Capture the cell that displays the provided text and extract its (X, Y) central coordinate. 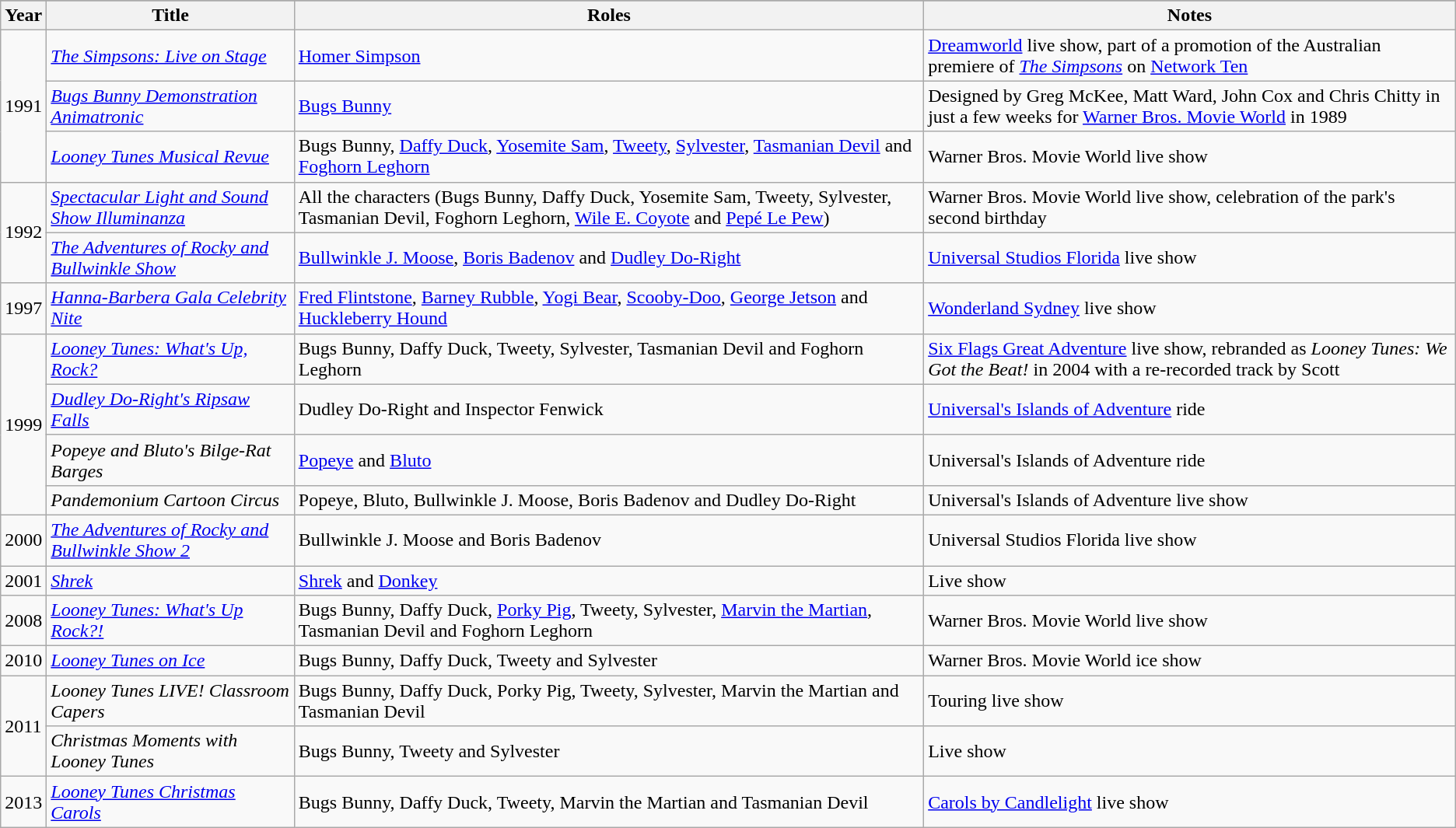
Looney Tunes on Ice (170, 661)
Bugs Bunny Demonstration Animatronic (170, 106)
All the characters (Bugs Bunny, Daffy Duck, Yosemite Sam, Tweety, Sylvester, Tasmanian Devil, Foghorn Leghorn, Wile E. Coyote and Pepé Le Pew) (608, 207)
Christmas Moments with Looney Tunes (170, 751)
1992 (23, 232)
The Adventures of Rocky and Bullwinkle Show (170, 258)
Year (23, 16)
Carols by Candlelight live show (1190, 802)
Warner Bros. Movie World live show, celebration of the park's second birthday (1190, 207)
Looney Tunes LIVE! Classroom Capers (170, 701)
Popeye, Bluto, Bullwinkle J. Moose, Boris Badenov and Dudley Do-Right (608, 500)
Bugs Bunny, Daffy Duck, Porky Pig, Tweety, Sylvester, Marvin the Martian and Tasmanian Devil (608, 701)
Shrek (170, 581)
The Adventures of Rocky and Bullwinkle Show 2 (170, 540)
Dudley Do-Right's Ripsaw Falls (170, 409)
Popeye and Bluto (608, 460)
Homer Simpson (608, 56)
1991 (23, 106)
Roles (608, 16)
Designed by Greg McKee, Matt Ward, John Cox and Chris Chitty in just a few weeks for Warner Bros. Movie World in 1989 (1190, 106)
Bugs Bunny, Daffy Duck, Tweety, Marvin the Martian and Tasmanian Devil (608, 802)
Wonderland Sydney live show (1190, 308)
2010 (23, 661)
Looney Tunes: What's Up, Rock? (170, 359)
Looney Tunes Musical Revue (170, 157)
Universal's Islands of Adventure live show (1190, 500)
2013 (23, 802)
Bugs Bunny, Daffy Duck, Yosemite Sam, Tweety, Sylvester, Tasmanian Devil and Foghorn Leghorn (608, 157)
2001 (23, 581)
2008 (23, 620)
Dreamworld live show, part of a promotion of the Australian premiere of The Simpsons on Network Ten (1190, 56)
Warner Bros. Movie World ice show (1190, 661)
Shrek and Donkey (608, 581)
Looney Tunes Christmas Carols (170, 802)
Spectacular Light and Sound Show Illuminanza (170, 207)
Bugs Bunny, Tweety and Sylvester (608, 751)
1999 (23, 424)
Bugs Bunny, Daffy Duck, Tweety and Sylvester (608, 661)
Bullwinkle J. Moose, Boris Badenov and Dudley Do-Right (608, 258)
2011 (23, 726)
2000 (23, 540)
The Simpsons: Live on Stage (170, 56)
Looney Tunes: What's Up Rock?! (170, 620)
Six Flags Great Adventure live show, rebranded as Looney Tunes: We Got the Beat! in 2004 with a re-recorded track by Scott (1190, 359)
Bullwinkle J. Moose and Boris Badenov (608, 540)
Dudley Do-Right and Inspector Fenwick (608, 409)
Bugs Bunny (608, 106)
Hanna-Barbera Gala Celebrity Nite (170, 308)
Bugs Bunny, Daffy Duck, Tweety, Sylvester, Tasmanian Devil and Foghorn Leghorn (608, 359)
Pandemonium Cartoon Circus (170, 500)
Touring live show (1190, 701)
Title (170, 16)
Bugs Bunny, Daffy Duck, Porky Pig, Tweety, Sylvester, Marvin the Martian, Tasmanian Devil and Foghorn Leghorn (608, 620)
Fred Flintstone, Barney Rubble, Yogi Bear, Scooby-Doo, George Jetson and Huckleberry Hound (608, 308)
Notes (1190, 16)
Popeye and Bluto's Bilge-Rat Barges (170, 460)
1997 (23, 308)
